Return the (X, Y) coordinate for the center point of the cell that contains the specified text.  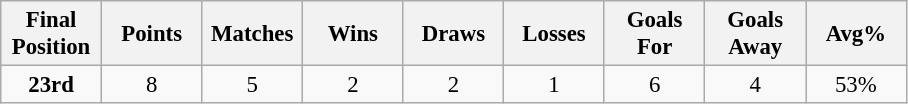
Wins (354, 34)
6 (654, 85)
Goals Away (756, 34)
Final Position (52, 34)
Matches (252, 34)
Points (152, 34)
53% (856, 85)
Draws (454, 34)
8 (152, 85)
23rd (52, 85)
5 (252, 85)
4 (756, 85)
1 (554, 85)
Avg% (856, 34)
Goals For (654, 34)
Losses (554, 34)
